Return the (X, Y) coordinate for the center point of the cell that contains the specified text.  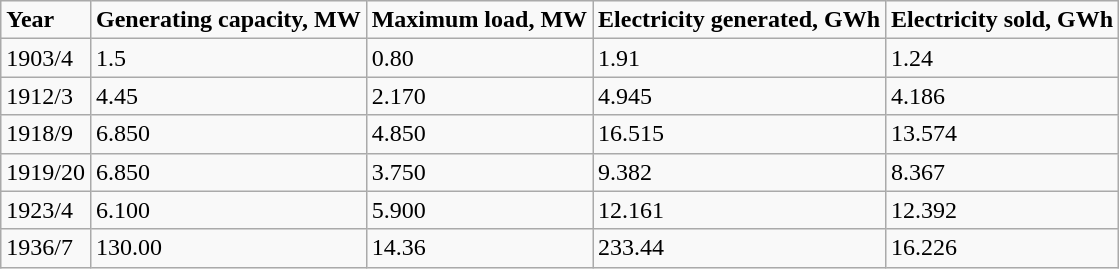
1903/4 (46, 58)
1919/20 (46, 172)
1918/9 (46, 134)
4.945 (740, 96)
6.100 (228, 210)
4.186 (1002, 96)
12.392 (1002, 210)
233.44 (740, 248)
12.161 (740, 210)
2.170 (479, 96)
4.850 (479, 134)
Year (46, 20)
Electricity sold, GWh (1002, 20)
16.515 (740, 134)
5.900 (479, 210)
Maximum load, MW (479, 20)
3.750 (479, 172)
16.226 (1002, 248)
1912/3 (46, 96)
Generating capacity, MW (228, 20)
4.45 (228, 96)
1936/7 (46, 248)
13.574 (1002, 134)
Electricity generated, GWh (740, 20)
9.382 (740, 172)
1.24 (1002, 58)
1.5 (228, 58)
0.80 (479, 58)
14.36 (479, 248)
130.00 (228, 248)
1923/4 (46, 210)
8.367 (1002, 172)
1.91 (740, 58)
